Return the [X, Y] coordinate for the center point of the cell that contains the specified text.  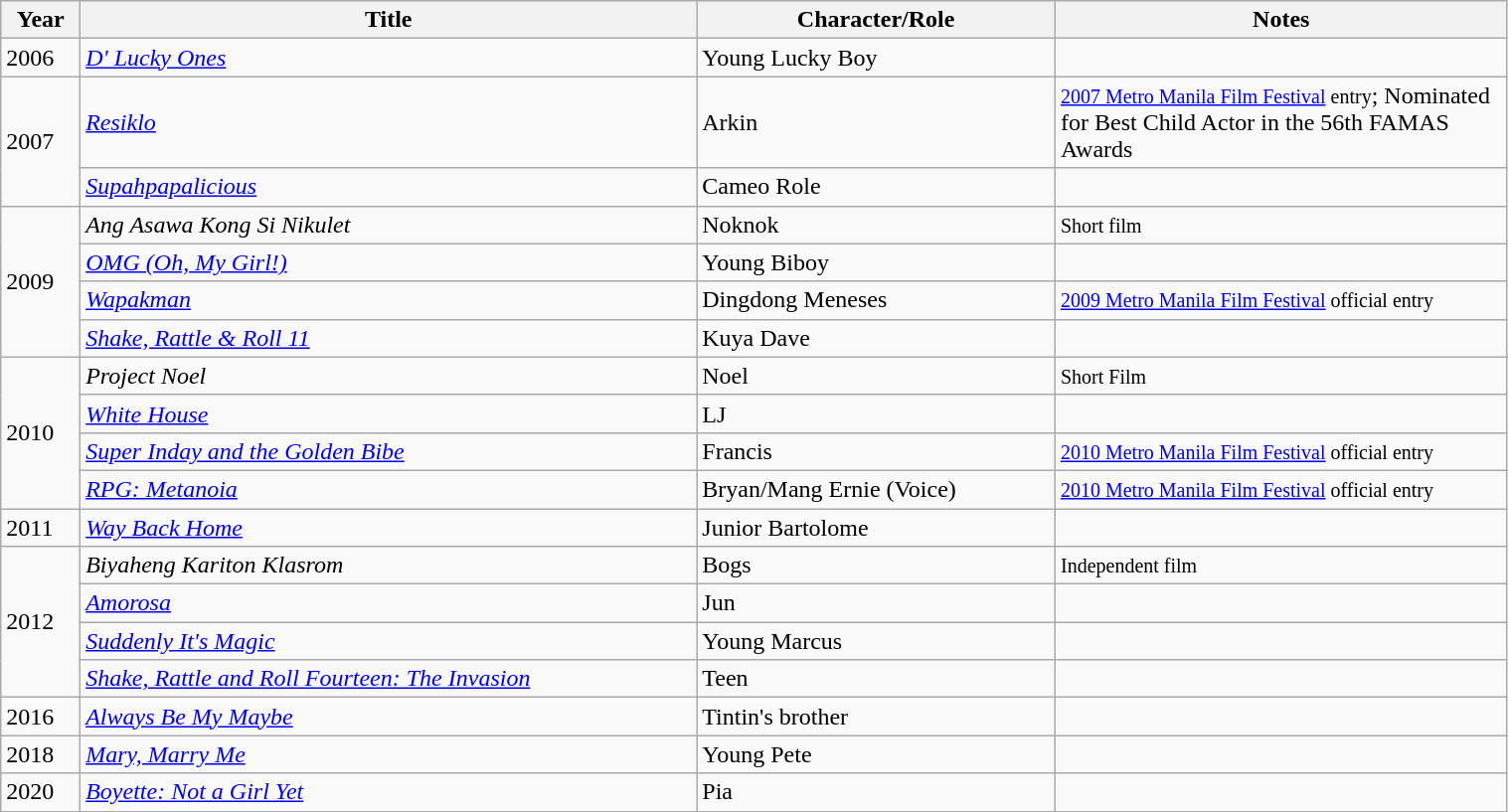
Suddenly It's Magic [389, 641]
Title [389, 20]
2011 [41, 528]
Super Inday and the Golden Bibe [389, 451]
Bryan/Mang Ernie (Voice) [877, 489]
White House [389, 413]
2007 Metro Manila Film Festival entry; Nominated for Best Child Actor in the 56th FAMAS Awards [1280, 122]
Pia [877, 792]
Jun [877, 603]
Bogs [877, 566]
Short Film [1280, 376]
Ang Asawa Kong Si Nikulet [389, 225]
2009 [41, 281]
Kuya Dave [877, 338]
2009 Metro Manila Film Festival official entry [1280, 300]
Francis [877, 451]
Biyaheng Kariton Klasrom [389, 566]
Shake, Rattle and Roll Fourteen: The Invasion [389, 679]
Character/Role [877, 20]
LJ [877, 413]
Arkin [877, 122]
Supahpapalicious [389, 187]
Project Noel [389, 376]
Way Back Home [389, 528]
Amorosa [389, 603]
Noel [877, 376]
2010 [41, 432]
Wapakman [389, 300]
Mary, Marry Me [389, 754]
Young Biboy [877, 262]
Teen [877, 679]
Short film [1280, 225]
Resiklo [389, 122]
Notes [1280, 20]
2020 [41, 792]
2012 [41, 622]
Dingdong Meneses [877, 300]
Junior Bartolome [877, 528]
2018 [41, 754]
2007 [41, 141]
Noknok [877, 225]
Young Marcus [877, 641]
RPG: Metanoia [389, 489]
Young Lucky Boy [877, 58]
Year [41, 20]
Always Be My Maybe [389, 717]
Shake, Rattle & Roll 11 [389, 338]
Young Pete [877, 754]
Tintin's brother [877, 717]
OMG (Oh, My Girl!) [389, 262]
D' Lucky Ones [389, 58]
Cameo Role [877, 187]
2016 [41, 717]
Independent film [1280, 566]
2006 [41, 58]
Boyette: Not a Girl Yet [389, 792]
